Scan for the cell matching the given text and deliver its [x, y] coordinate at center. 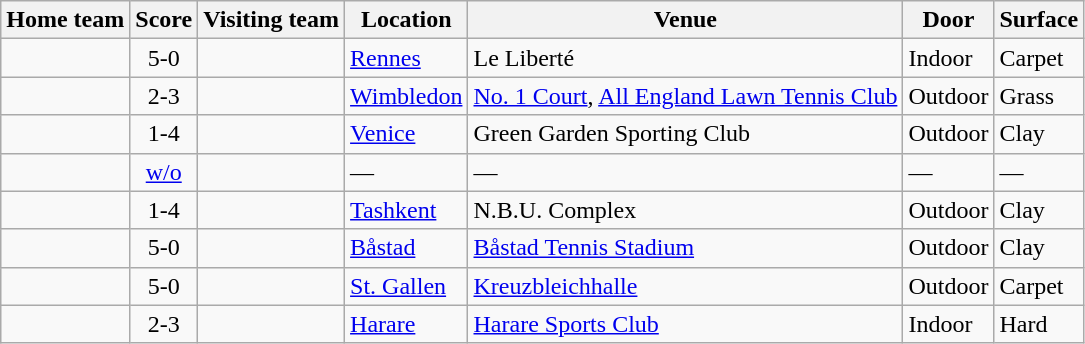
w/o [164, 172]
Visiting team [272, 20]
Door [948, 20]
Rennes [406, 58]
Båstad Tennis Stadium [686, 248]
Tashkent [406, 210]
St. Gallen [406, 286]
Harare [406, 324]
N.B.U. Complex [686, 210]
Kreuzbleichhalle [686, 286]
Venice [406, 134]
Harare Sports Club [686, 324]
Le Liberté [686, 58]
Location [406, 20]
Venue [686, 20]
Home team [66, 20]
Grass [1039, 96]
Båstad [406, 248]
Wimbledon [406, 96]
Score [164, 20]
No. 1 Court, All England Lawn Tennis Club [686, 96]
Surface [1039, 20]
Green Garden Sporting Club [686, 134]
Hard [1039, 324]
